Output the [x, y] coordinate of the center of the cell containing the given text.  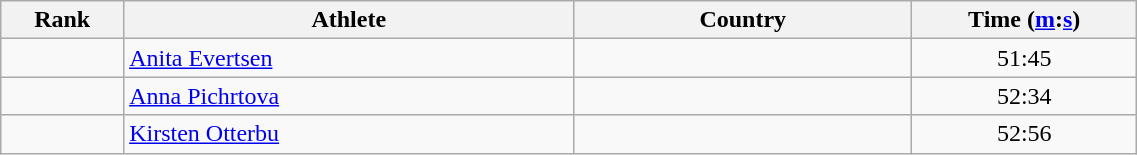
Country [743, 20]
51:45 [1024, 58]
52:34 [1024, 96]
Athlete [349, 20]
Anita Evertsen [349, 58]
Rank [62, 20]
Anna Pichrtova [349, 96]
Time (m:s) [1024, 20]
52:56 [1024, 134]
Kirsten Otterbu [349, 134]
